Identify which cell holds the provided text, then report its (X, Y) central coordinate. 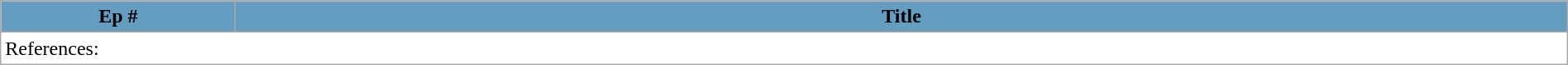
Title (901, 17)
References: (784, 48)
Ep # (118, 17)
